Find where the given text appears and provide that cell's center as [x, y] coordinate. 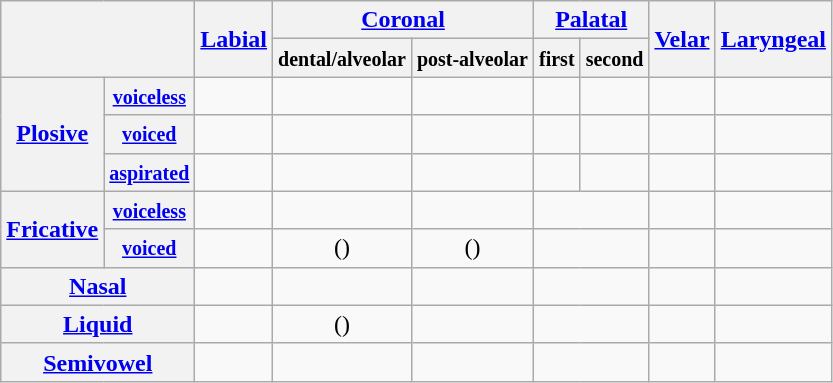
Nasal [98, 286]
first [558, 58]
Labial [234, 39]
Liquid [98, 324]
Velar [682, 39]
Semivowel [98, 362]
aspirated [150, 172]
Laryngeal [773, 39]
Coronal [404, 20]
second [614, 58]
post-alveolar [472, 58]
Palatal [592, 20]
dental/alveolar [342, 58]
Plosive [52, 134]
Fricative [52, 229]
